Determine the (X, Y) coordinate at the center of the cell enclosing the given text.  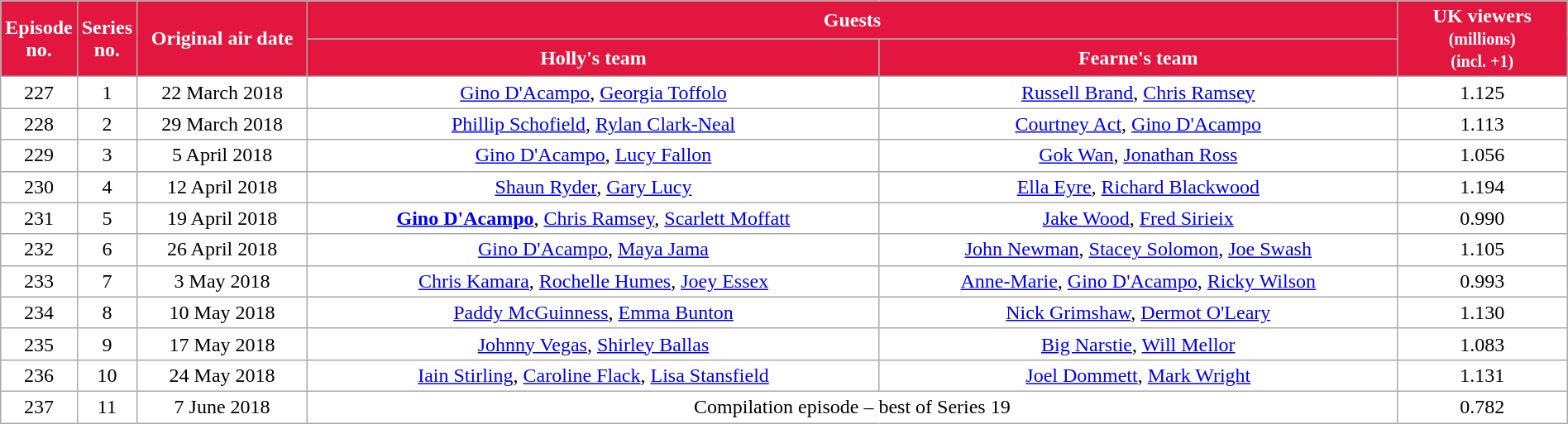
3 May 2018 (222, 281)
Compilation episode – best of Series 19 (853, 407)
22 March 2018 (222, 93)
Guests (853, 20)
Russell Brand, Chris Ramsey (1138, 93)
232 (39, 250)
1.113 (1482, 124)
227 (39, 93)
1 (107, 93)
237 (39, 407)
230 (39, 187)
1.083 (1482, 344)
29 March 2018 (222, 124)
24 May 2018 (222, 375)
Gino D'Acampo, Chris Ramsey, Scarlett Moffatt (594, 218)
236 (39, 375)
9 (107, 344)
Gino D'Acampo, Lucy Fallon (594, 155)
234 (39, 312)
229 (39, 155)
John Newman, Stacey Solomon, Joe Swash (1138, 250)
7 June 2018 (222, 407)
Seriesno. (107, 39)
1.125 (1482, 93)
1.194 (1482, 187)
17 May 2018 (222, 344)
Paddy McGuinness, Emma Bunton (594, 312)
8 (107, 312)
Ella Eyre, Richard Blackwood (1138, 187)
Johnny Vegas, Shirley Ballas (594, 344)
4 (107, 187)
Phillip Schofield, Rylan Clark-Neal (594, 124)
2 (107, 124)
6 (107, 250)
231 (39, 218)
Fearne's team (1138, 58)
3 (107, 155)
Iain Stirling, Caroline Flack, Lisa Stansfield (594, 375)
1.105 (1482, 250)
10 (107, 375)
UK viewers (millions)(incl. +1) (1482, 39)
Episodeno. (39, 39)
Chris Kamara, Rochelle Humes, Joey Essex (594, 281)
26 April 2018 (222, 250)
228 (39, 124)
1.131 (1482, 375)
Jake Wood, Fred Sirieix (1138, 218)
0.782 (1482, 407)
Holly's team (594, 58)
Anne-Marie, Gino D'Acampo, Ricky Wilson (1138, 281)
Original air date (222, 39)
Shaun Ryder, Gary Lucy (594, 187)
Gok Wan, Jonathan Ross (1138, 155)
Gino D'Acampo, Maya Jama (594, 250)
235 (39, 344)
1.056 (1482, 155)
Nick Grimshaw, Dermot O'Leary (1138, 312)
10 May 2018 (222, 312)
0.993 (1482, 281)
Joel Dommett, Mark Wright (1138, 375)
12 April 2018 (222, 187)
Big Narstie, Will Mellor (1138, 344)
0.990 (1482, 218)
7 (107, 281)
Gino D'Acampo, Georgia Toffolo (594, 93)
5 April 2018 (222, 155)
5 (107, 218)
1.130 (1482, 312)
Courtney Act, Gino D'Acampo (1138, 124)
233 (39, 281)
19 April 2018 (222, 218)
11 (107, 407)
